Capture the cell that displays the provided text and extract its [x, y] central coordinate. 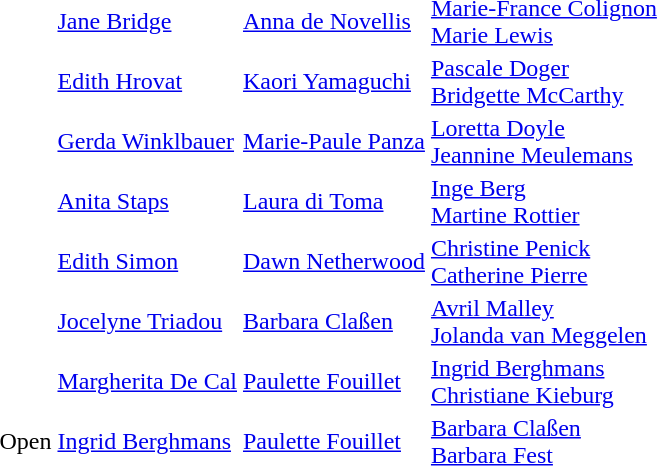
Gerda Winklbauer [148, 142]
Marie-Paule Panza [334, 142]
Margherita De Cal [148, 382]
Jocelyne Triadou [148, 322]
Edith Simon [148, 262]
Anita Staps [148, 202]
Paulette Fouillet [334, 382]
Barbara Claßen [334, 322]
Edith Hrovat [148, 82]
Kaori Yamaguchi [334, 82]
Laura di Toma [334, 202]
Dawn Netherwood [334, 262]
